Scan for the cell matching the given text and deliver its (X, Y) coordinate at center. 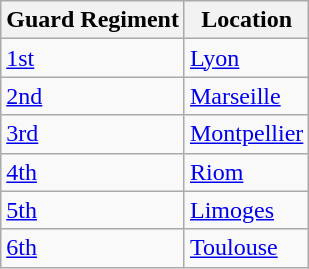
Location (246, 20)
Lyon (246, 58)
Guard Regiment (93, 20)
Limoges (246, 210)
2nd (93, 96)
4th (93, 172)
1st (93, 58)
3rd (93, 134)
Riom (246, 172)
6th (93, 248)
Toulouse (246, 248)
Marseille (246, 96)
5th (93, 210)
Montpellier (246, 134)
